Output the [X, Y] coordinate of the center of the cell containing the given text.  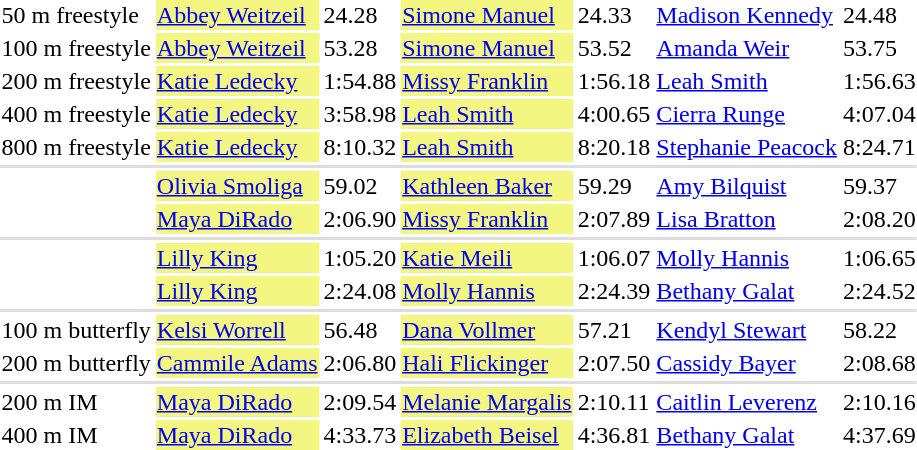
8:24.71 [879, 147]
200 m IM [76, 402]
4:36.81 [614, 435]
Madison Kennedy [747, 15]
1:06.65 [879, 258]
Stephanie Peacock [747, 147]
58.22 [879, 330]
2:07.50 [614, 363]
57.21 [614, 330]
800 m freestyle [76, 147]
100 m butterfly [76, 330]
Caitlin Leverenz [747, 402]
400 m IM [76, 435]
2:07.89 [614, 219]
53.75 [879, 48]
2:10.16 [879, 402]
4:33.73 [360, 435]
1:06.07 [614, 258]
100 m freestyle [76, 48]
1:54.88 [360, 81]
Elizabeth Beisel [488, 435]
Cierra Runge [747, 114]
Amanda Weir [747, 48]
2:08.20 [879, 219]
2:24.52 [879, 291]
24.28 [360, 15]
53.52 [614, 48]
24.33 [614, 15]
Lisa Bratton [747, 219]
56.48 [360, 330]
59.29 [614, 186]
4:07.04 [879, 114]
8:10.32 [360, 147]
1:05.20 [360, 258]
Olivia Smoliga [237, 186]
Kendyl Stewart [747, 330]
200 m butterfly [76, 363]
4:37.69 [879, 435]
50 m freestyle [76, 15]
200 m freestyle [76, 81]
24.48 [879, 15]
59.02 [360, 186]
1:56.18 [614, 81]
Cassidy Bayer [747, 363]
Katie Meili [488, 258]
Kathleen Baker [488, 186]
400 m freestyle [76, 114]
Dana Vollmer [488, 330]
Hali Flickinger [488, 363]
Melanie Margalis [488, 402]
2:24.39 [614, 291]
Amy Bilquist [747, 186]
2:08.68 [879, 363]
2:24.08 [360, 291]
2:06.90 [360, 219]
Cammile Adams [237, 363]
3:58.98 [360, 114]
59.37 [879, 186]
8:20.18 [614, 147]
Kelsi Worrell [237, 330]
2:10.11 [614, 402]
2:09.54 [360, 402]
53.28 [360, 48]
1:56.63 [879, 81]
2:06.80 [360, 363]
4:00.65 [614, 114]
